From the cell containing the given text, extract its center point as (x, y) coordinate. 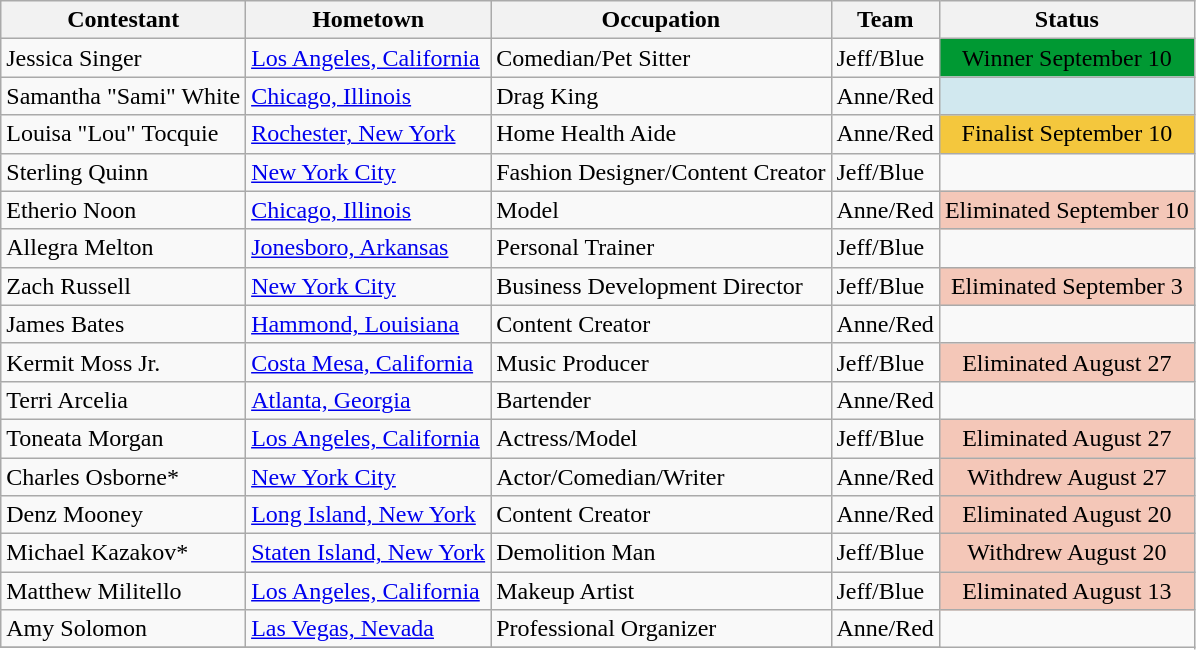
Charles Osborne* (124, 477)
Louisa "Lou" Tocquie (124, 134)
Hammond, Louisiana (368, 324)
Allegra Melton (124, 248)
Eliminated September 3 (1066, 286)
Drag King (661, 96)
Team (885, 20)
Terri Arcelia (124, 400)
Hometown (368, 20)
Jonesboro, Arkansas (368, 248)
Staten Island, New York (368, 553)
Comedian/Pet Sitter (661, 58)
Eliminated August 13 (1066, 591)
Winner September 10 (1066, 58)
Demolition Man (661, 553)
Actor/Comedian/Writer (661, 477)
Long Island, New York (368, 515)
Occupation (661, 20)
Zach Russell (124, 286)
Etherio Noon (124, 210)
Contestant (124, 20)
Home Health Aide (661, 134)
Eliminated September 10 (1066, 210)
Rochester, New York (368, 134)
Withdrew August 20 (1066, 553)
Michael Kazakov* (124, 553)
Model (661, 210)
Finalist September 10 (1066, 134)
Withdrew August 27 (1066, 477)
Fashion Designer/Content Creator (661, 172)
Las Vegas, Nevada (368, 629)
Bartender (661, 400)
Business Development Director (661, 286)
Matthew Militello (124, 591)
Toneata Morgan (124, 438)
Eliminated August 20 (1066, 515)
Amy Solomon (124, 629)
Atlanta, Georgia (368, 400)
Jessica Singer (124, 58)
Makeup Artist (661, 591)
Denz Mooney (124, 515)
Costa Mesa, California (368, 362)
Professional Organizer (661, 629)
Samantha "Sami" White (124, 96)
Status (1066, 20)
Sterling Quinn (124, 172)
Actress/Model (661, 438)
James Bates (124, 324)
Personal Trainer (661, 248)
Music Producer (661, 362)
Kermit Moss Jr. (124, 362)
